From the cell containing the given text, extract its center point as (x, y) coordinate. 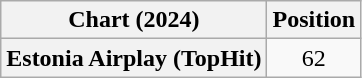
Estonia Airplay (TopHit) (134, 58)
Chart (2024) (134, 20)
Position (314, 20)
62 (314, 58)
